Pinpoint the cell where the given text exists, returning its [x, y] midpoint coordinate. 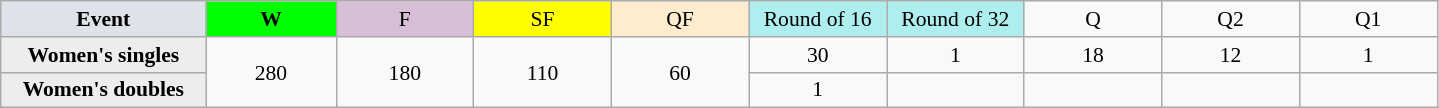
12 [1231, 55]
60 [680, 72]
Event [104, 19]
110 [543, 72]
Round of 32 [955, 19]
F [405, 19]
Women's doubles [104, 90]
Q [1093, 19]
18 [1093, 55]
QF [680, 19]
Women's singles [104, 55]
W [271, 19]
280 [271, 72]
Q2 [1231, 19]
Round of 16 [818, 19]
SF [543, 19]
180 [405, 72]
30 [818, 55]
Q1 [1368, 19]
